Scan for the cell matching the given text and deliver its [x, y] coordinate at center. 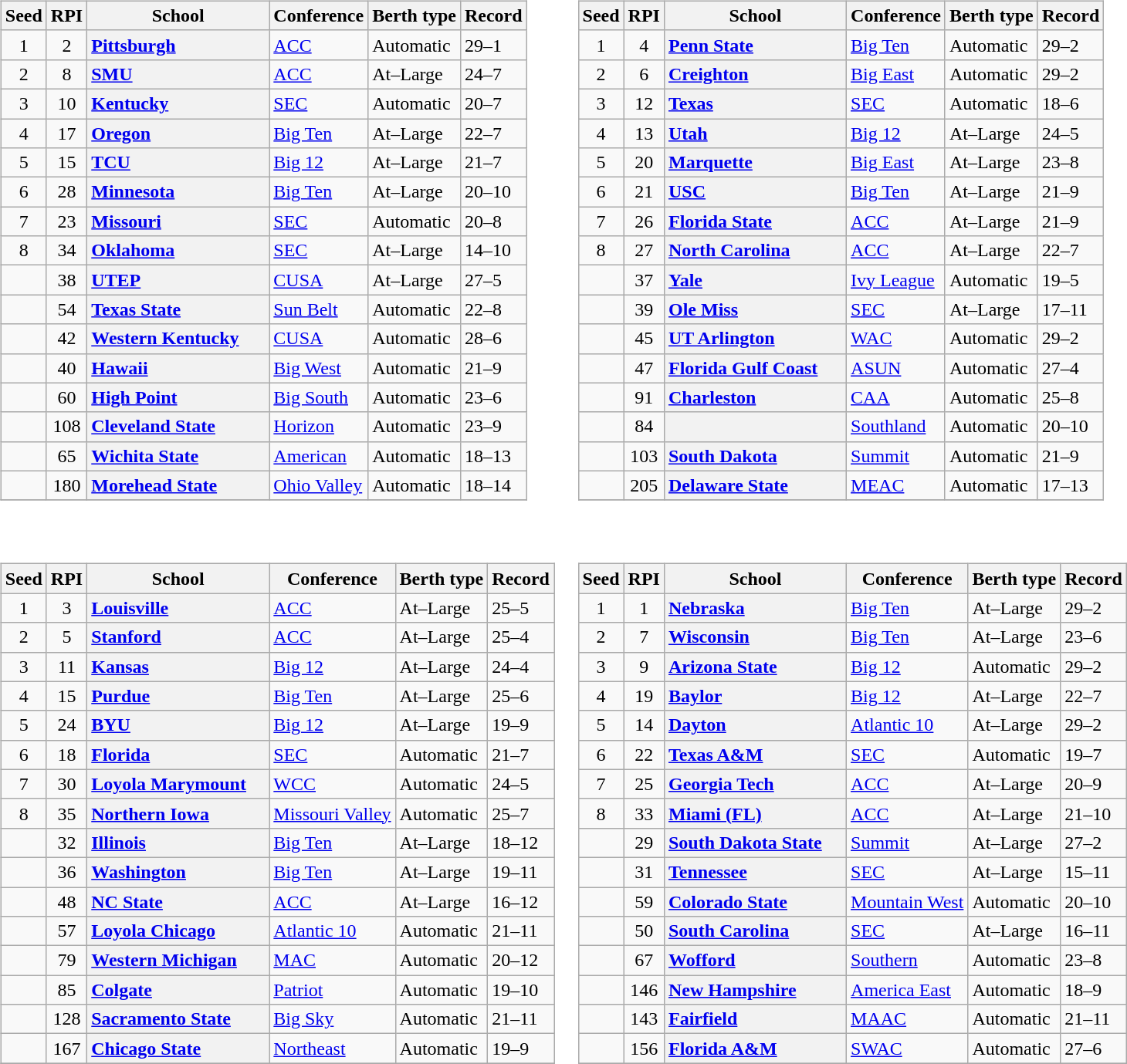
20–12 [521, 961]
Morehead State [178, 485]
91 [644, 397]
NC State [178, 902]
Horizon [319, 427]
Penn State [755, 45]
SWAC [908, 1049]
South Carolina [755, 931]
South Dakota State [755, 843]
Utah [755, 133]
23 [66, 221]
29–1 [493, 45]
Western Kentucky [178, 339]
14–10 [493, 251]
Ivy League [896, 280]
WAC [896, 339]
Yale [755, 280]
19–11 [521, 872]
180 [66, 485]
25 [644, 784]
Southern [908, 961]
47 [644, 368]
Charleston [755, 397]
17 [66, 133]
Cleveland State [178, 427]
37 [644, 280]
Big South [319, 397]
America East [908, 990]
USC [755, 192]
17–11 [1071, 309]
48 [66, 902]
Chicago State [178, 1049]
ASUN [896, 368]
Big West [319, 368]
27–4 [1071, 368]
146 [644, 990]
20–8 [493, 221]
25–6 [521, 696]
Illinois [178, 843]
MAC [332, 961]
CAA [896, 397]
Ole Miss [755, 309]
South Dakota [755, 456]
18–12 [521, 843]
21 [644, 192]
Florida A&M [755, 1049]
57 [66, 931]
Missouri Valley [332, 813]
20–9 [1094, 784]
22 [644, 755]
33 [644, 813]
24–7 [493, 74]
Mountain West [908, 902]
Colorado State [755, 902]
Florida Gulf Coast [755, 368]
12 [644, 103]
54 [66, 309]
27–6 [1094, 1049]
Western Michigan [178, 961]
Kentucky [178, 103]
Sacramento State [178, 1019]
108 [66, 427]
UTEP [178, 280]
Tennessee [755, 872]
17–13 [1071, 485]
Missouri [178, 221]
84 [644, 427]
50 [644, 931]
Wofford [755, 961]
24 [66, 725]
25–7 [521, 813]
67 [644, 961]
26 [644, 221]
32 [66, 843]
27–5 [493, 280]
18–14 [493, 485]
Oklahoma [178, 251]
SMU [178, 74]
16–11 [1094, 931]
Arizona State [755, 667]
New Hampshire [755, 990]
Minnesota [178, 192]
11 [66, 667]
Northern Iowa [178, 813]
Texas State [178, 309]
Ohio Valley [319, 485]
79 [66, 961]
85 [66, 990]
WCC [332, 784]
Dayton [755, 725]
19–7 [1094, 755]
27–2 [1094, 843]
59 [644, 902]
Fairfield [755, 1019]
Florida State [755, 221]
18–6 [1071, 103]
18–9 [1094, 990]
TCU [178, 163]
18–13 [493, 456]
Loyola Marymount [178, 784]
Nebraska [755, 608]
13 [644, 133]
20 [644, 163]
Texas A&M [755, 755]
Colgate [178, 990]
MEAC [896, 485]
27 [644, 251]
Big Sky [332, 1019]
31 [644, 872]
Wisconsin [755, 637]
BYU [178, 725]
205 [644, 485]
MAAC [908, 1019]
Stanford [178, 637]
25–4 [521, 637]
16–12 [521, 902]
High Point [178, 397]
19 [644, 696]
40 [66, 368]
22–8 [493, 309]
156 [644, 1049]
Creighton [755, 74]
North Carolina [755, 251]
18 [66, 755]
Florida [178, 755]
19–5 [1071, 280]
Wichita State [178, 456]
24–4 [521, 667]
14 [644, 725]
128 [66, 1019]
23–9 [493, 427]
15–11 [1094, 872]
9 [644, 667]
10 [66, 103]
20–7 [493, 103]
Pittsburgh [178, 45]
Oregon [178, 133]
167 [66, 1049]
35 [66, 813]
45 [644, 339]
30 [66, 784]
American [319, 456]
Hawaii [178, 368]
28–6 [493, 339]
42 [66, 339]
Delaware State [755, 485]
Louisville [178, 608]
Purdue [178, 696]
29 [644, 843]
Georgia Tech [755, 784]
65 [66, 456]
60 [66, 397]
Miami (FL) [755, 813]
UT Arlington [755, 339]
38 [66, 280]
Patriot [332, 990]
Northeast [332, 1049]
25–5 [521, 608]
36 [66, 872]
19–10 [521, 990]
Kansas [178, 667]
Southland [896, 427]
Baylor [755, 696]
Marquette [755, 163]
25–8 [1071, 397]
Texas [755, 103]
Washington [178, 872]
39 [644, 309]
28 [66, 192]
34 [66, 251]
Loyola Chicago [178, 931]
21–10 [1094, 813]
Sun Belt [319, 309]
103 [644, 456]
143 [644, 1019]
